Provide the (X, Y) coordinate of the cell's center where the given text is located.  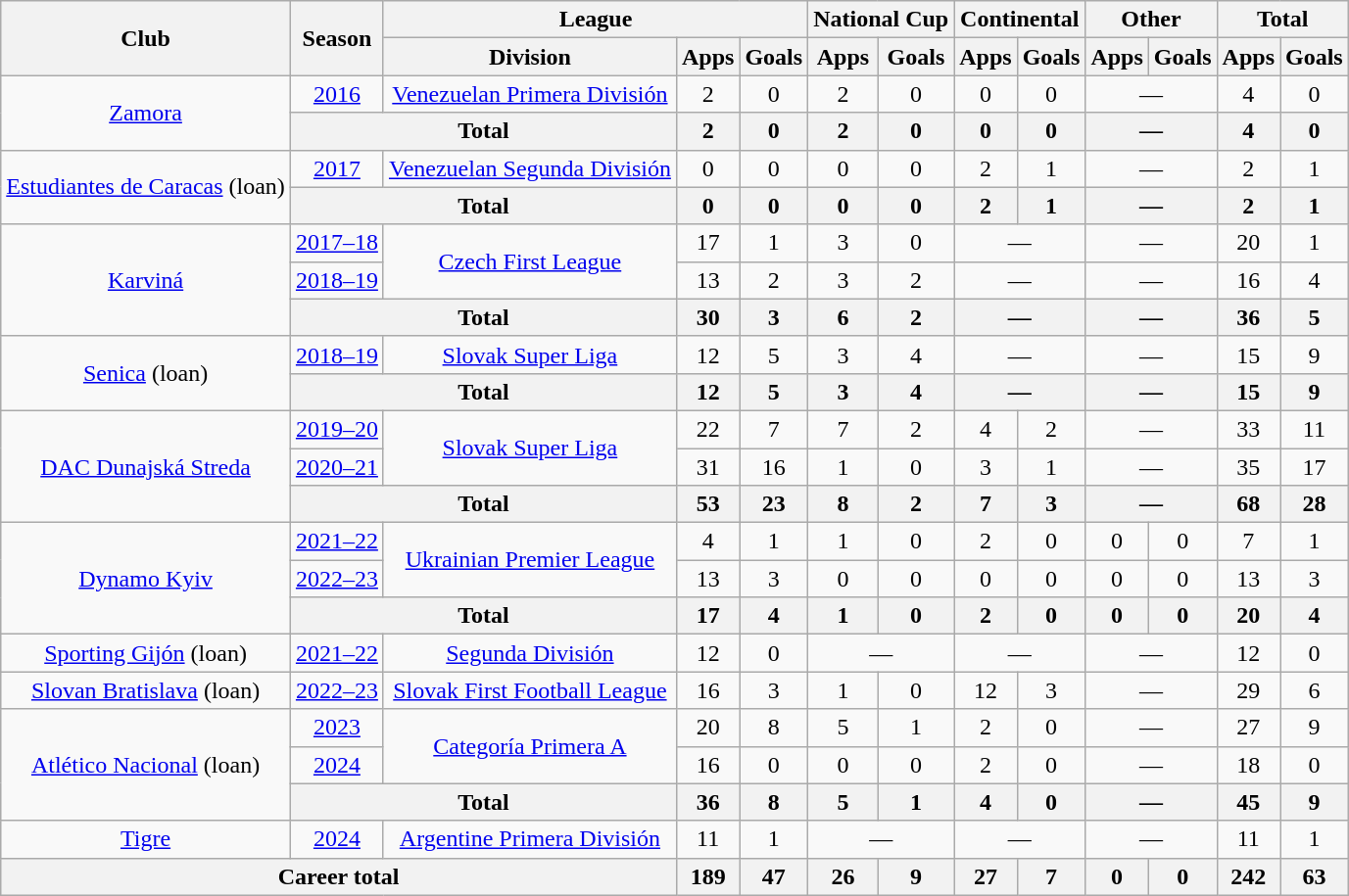
2020–21 (337, 467)
2016 (337, 94)
26 (843, 876)
Division (529, 57)
18 (1248, 765)
242 (1248, 876)
Argentine Primera División (529, 839)
Career total (339, 876)
2017 (337, 168)
47 (774, 876)
Venezuelan Segunda División (529, 168)
Czech First League (529, 261)
National Cup (882, 20)
Segunda División (529, 653)
Other (1151, 20)
Season (337, 38)
22 (707, 429)
2023 (337, 728)
Senica (loan) (146, 373)
DAC Dunajská Streda (146, 466)
Sporting Gijón (loan) (146, 653)
28 (1314, 504)
Categoría Primera A (529, 746)
Estudiantes de Caracas (loan) (146, 187)
Ukrainian Premier League (529, 560)
Karviná (146, 280)
45 (1248, 802)
189 (707, 876)
31 (707, 467)
Tigre (146, 839)
33 (1248, 429)
Atlético Nacional (loan) (146, 765)
68 (1248, 504)
35 (1248, 467)
2017–18 (337, 243)
Club (146, 38)
53 (707, 504)
30 (707, 317)
Venezuelan Primera División (529, 94)
League (596, 20)
Zamora (146, 113)
23 (774, 504)
Continental (1020, 20)
Slovak First Football League (529, 690)
Slovan Bratislava (loan) (146, 690)
63 (1314, 876)
2019–20 (337, 429)
Dynamo Kyiv (146, 579)
29 (1248, 690)
